Return [x, y] of the center of cell containing provided text 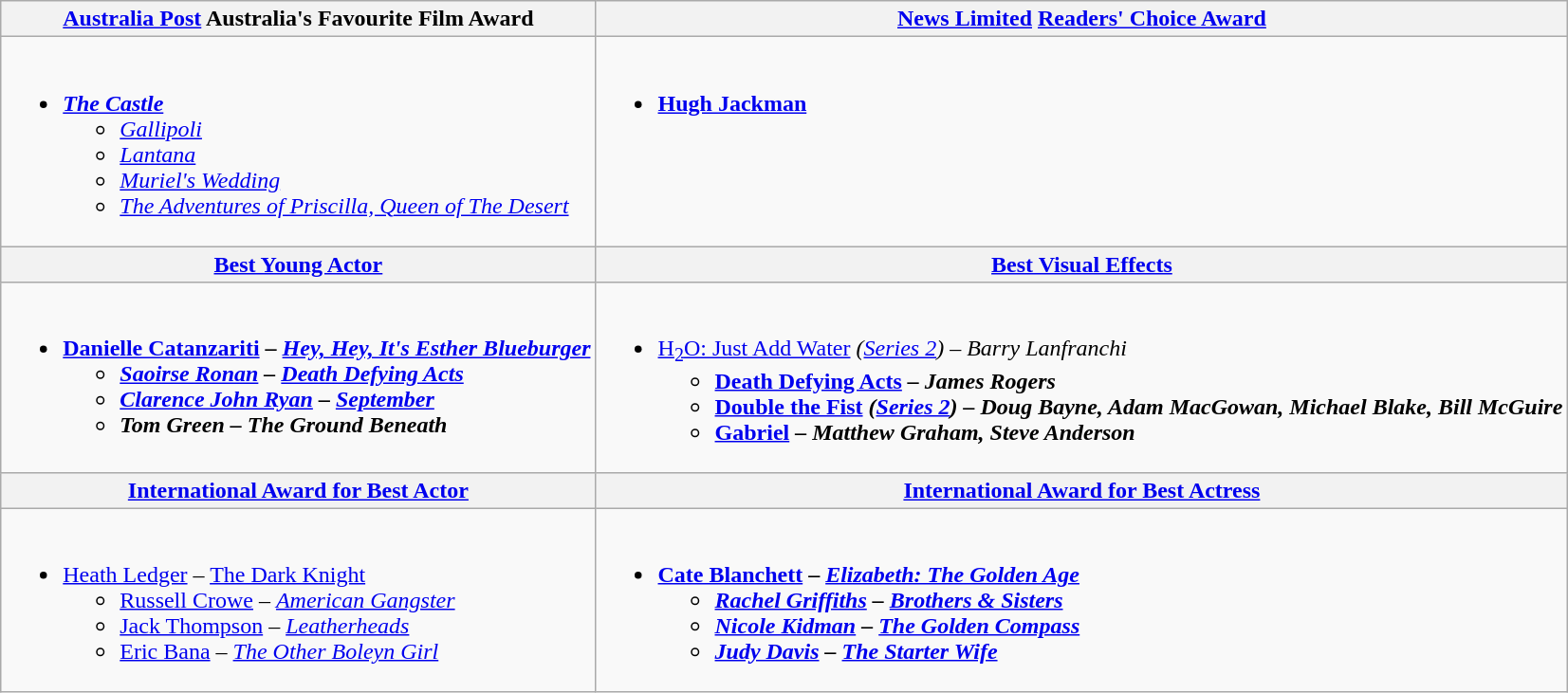
Australia Post Australia's Favourite Film Award [298, 19]
The CastleGallipoliLantanaMuriel's WeddingThe Adventures of Priscilla, Queen of The Desert [298, 142]
International Award for Best Actor [298, 490]
News Limited Readers' Choice Award [1081, 19]
International Award for Best Actress [1081, 490]
Danielle Catanzariti – Hey, Hey, It's Esther BlueburgerSaoirse Ronan – Death Defying ActsClarence John Ryan – SeptemberTom Green – The Ground Beneath [298, 377]
Cate Blanchett – Elizabeth: The Golden AgeRachel Griffiths – Brothers & SistersNicole Kidman – The Golden CompassJudy Davis – The Starter Wife [1081, 600]
Heath Ledger – The Dark KnightRussell Crowe – American GangsterJack Thompson – LeatherheadsEric Bana – The Other Boleyn Girl [298, 600]
Best Young Actor [298, 264]
Best Visual Effects [1081, 264]
Hugh Jackman [1081, 142]
